Search for the cell housing the specified text and yield its (x, y) center coordinate. 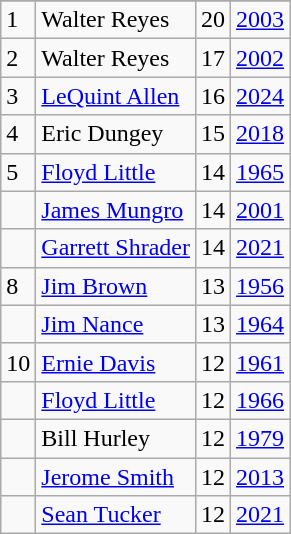
3 (18, 96)
Jim Nance (116, 324)
Sean Tucker (116, 515)
Jim Brown (116, 286)
1961 (260, 362)
LeQuint Allen (116, 96)
2002 (260, 58)
16 (212, 96)
Garrett Shrader (116, 248)
Jerome Smith (116, 477)
1 (18, 20)
2024 (260, 96)
20 (212, 20)
2013 (260, 477)
1966 (260, 400)
Eric Dungey (116, 134)
10 (18, 362)
15 (212, 134)
1956 (260, 286)
2 (18, 58)
4 (18, 134)
2001 (260, 210)
1979 (260, 438)
5 (18, 172)
James Mungro (116, 210)
2018 (260, 134)
17 (212, 58)
1965 (260, 172)
2003 (260, 20)
Ernie Davis (116, 362)
8 (18, 286)
1964 (260, 324)
Bill Hurley (116, 438)
